Capture the cell that displays the provided text and extract its [x, y] central coordinate. 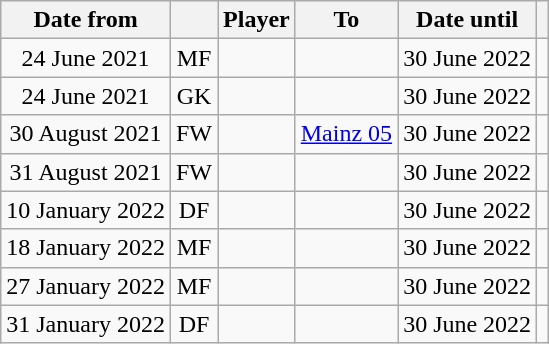
Date until [468, 20]
27 January 2022 [86, 286]
31 January 2022 [86, 324]
30 August 2021 [86, 134]
31 August 2021 [86, 172]
GK [194, 96]
Date from [86, 20]
10 January 2022 [86, 210]
18 January 2022 [86, 248]
Player [257, 20]
To [346, 20]
Mainz 05 [346, 134]
